Capture the cell that displays the provided text and extract its (x, y) central coordinate. 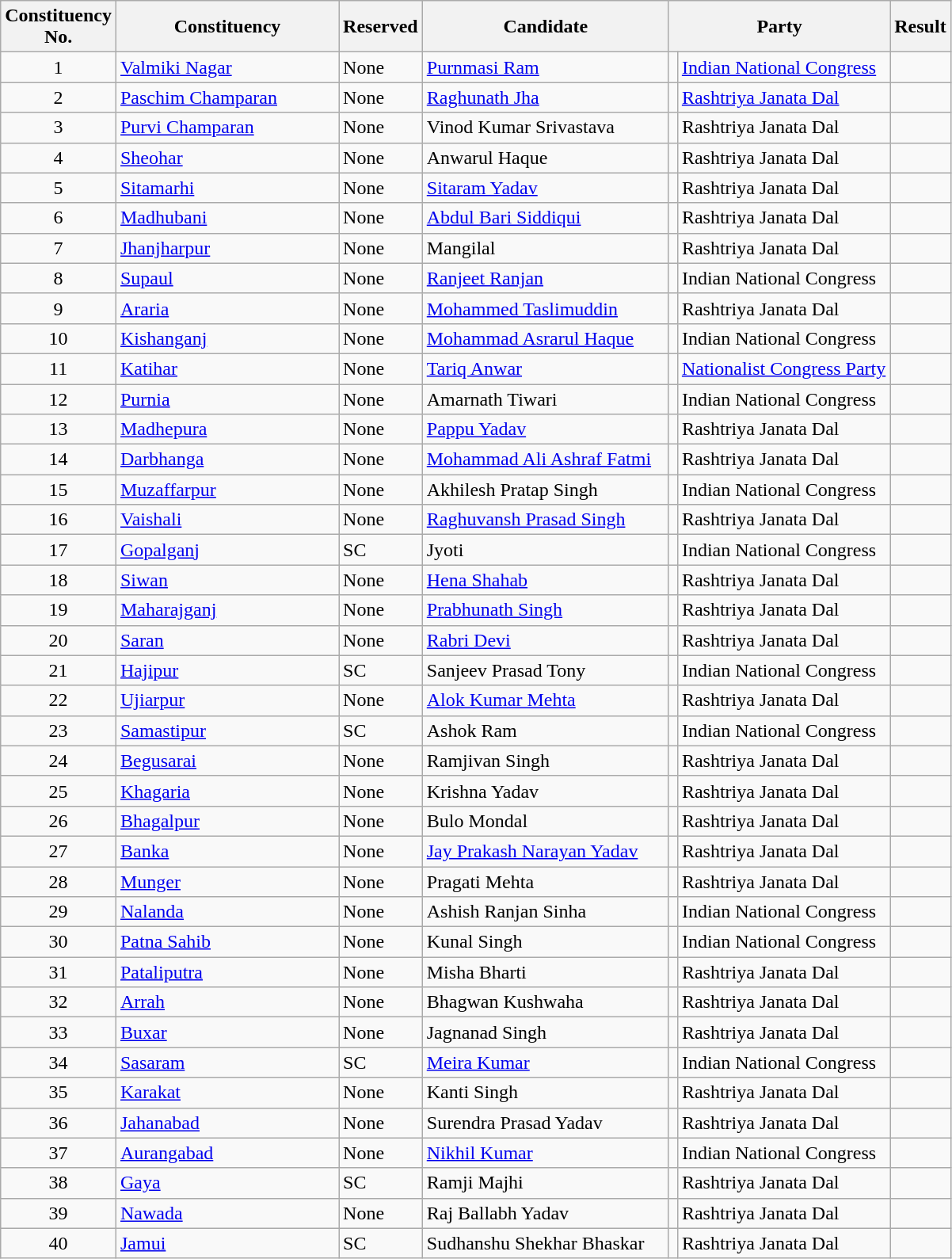
Prabhunath Singh (545, 610)
7 (59, 248)
Kunal Singh (545, 942)
Ashok Ram (545, 731)
Patna Sahib (227, 942)
20 (59, 640)
12 (59, 399)
Vaishali (227, 520)
27 (59, 851)
Ujiarpur (227, 700)
Buxar (227, 1032)
Sitaram Yadav (545, 188)
16 (59, 520)
Jamui (227, 1243)
Mohammed Taslimuddin (545, 308)
Banka (227, 851)
40 (59, 1243)
34 (59, 1063)
Kishanganj (227, 338)
Saran (227, 640)
21 (59, 670)
32 (59, 1002)
Bulo Mondal (545, 821)
Hajipur (227, 670)
Sasaram (227, 1063)
Khagaria (227, 791)
Karakat (227, 1093)
Nawada (227, 1213)
37 (59, 1153)
Sudhanshu Shekhar Bhaskar (545, 1243)
Gopalganj (227, 550)
36 (59, 1123)
Madhubani (227, 218)
Pataliputra (227, 972)
Sanjeev Prasad Tony (545, 670)
Jahanabad (227, 1123)
6 (59, 218)
25 (59, 791)
Nikhil Kumar (545, 1153)
14 (59, 460)
Sitamarhi (227, 188)
8 (59, 278)
Raj Ballabh Yadav (545, 1213)
Abdul Bari Siddiqui (545, 218)
Rabri Devi (545, 640)
Pappu Yadav (545, 429)
Aurangabad (227, 1153)
Muzaffarpur (227, 490)
Pragati Mehta (545, 882)
Jyoti (545, 550)
Araria (227, 308)
Purnia (227, 399)
Paschim Champaran (227, 97)
Ranjeet Ranjan (545, 278)
Party (779, 27)
Vinod Kumar Srivastava (545, 128)
Munger (227, 882)
Sheohar (227, 158)
Reserved (381, 27)
Begusarai (227, 761)
13 (59, 429)
Mangilal (545, 248)
Supaul (227, 278)
31 (59, 972)
Siwan (227, 580)
Ashish Ranjan Sinha (545, 912)
Mohammad Ali Ashraf Fatmi (545, 460)
22 (59, 700)
Constituency No. (59, 27)
38 (59, 1183)
Mohammad Asrarul Haque (545, 338)
Alok Kumar Mehta (545, 700)
11 (59, 368)
Bhagwan Kushwaha (545, 1002)
Meira Kumar (545, 1063)
Surendra Prasad Yadav (545, 1123)
1 (59, 67)
Valmiki Nagar (227, 67)
Kanti Singh (545, 1093)
Tariq Anwar (545, 368)
Akhilesh Pratap Singh (545, 490)
39 (59, 1213)
5 (59, 188)
Raghunath Jha (545, 97)
28 (59, 882)
35 (59, 1093)
3 (59, 128)
Nationalist Congress Party (783, 368)
Nalanda (227, 912)
Candidate (545, 27)
23 (59, 731)
29 (59, 912)
33 (59, 1032)
Darbhanga (227, 460)
Madhepura (227, 429)
10 (59, 338)
Ramji Majhi (545, 1183)
Bhagalpur (227, 821)
Ramjivan Singh (545, 761)
Purnmasi Ram (545, 67)
Constituency (227, 27)
Amarnath Tiwari (545, 399)
Anwarul Haque (545, 158)
Gaya (227, 1183)
26 (59, 821)
Krishna Yadav (545, 791)
Jhanjharpur (227, 248)
9 (59, 308)
4 (59, 158)
15 (59, 490)
24 (59, 761)
Maharajganj (227, 610)
Purvi Champaran (227, 128)
Arrah (227, 1002)
Jay Prakash Narayan Yadav (545, 851)
17 (59, 550)
18 (59, 580)
Samastipur (227, 731)
30 (59, 942)
Misha Bharti (545, 972)
2 (59, 97)
19 (59, 610)
Katihar (227, 368)
Result (920, 27)
Hena Shahab (545, 580)
Jagnanad Singh (545, 1032)
Raghuvansh Prasad Singh (545, 520)
